Find where the given text appears and provide that cell's center as (X, Y) coordinate. 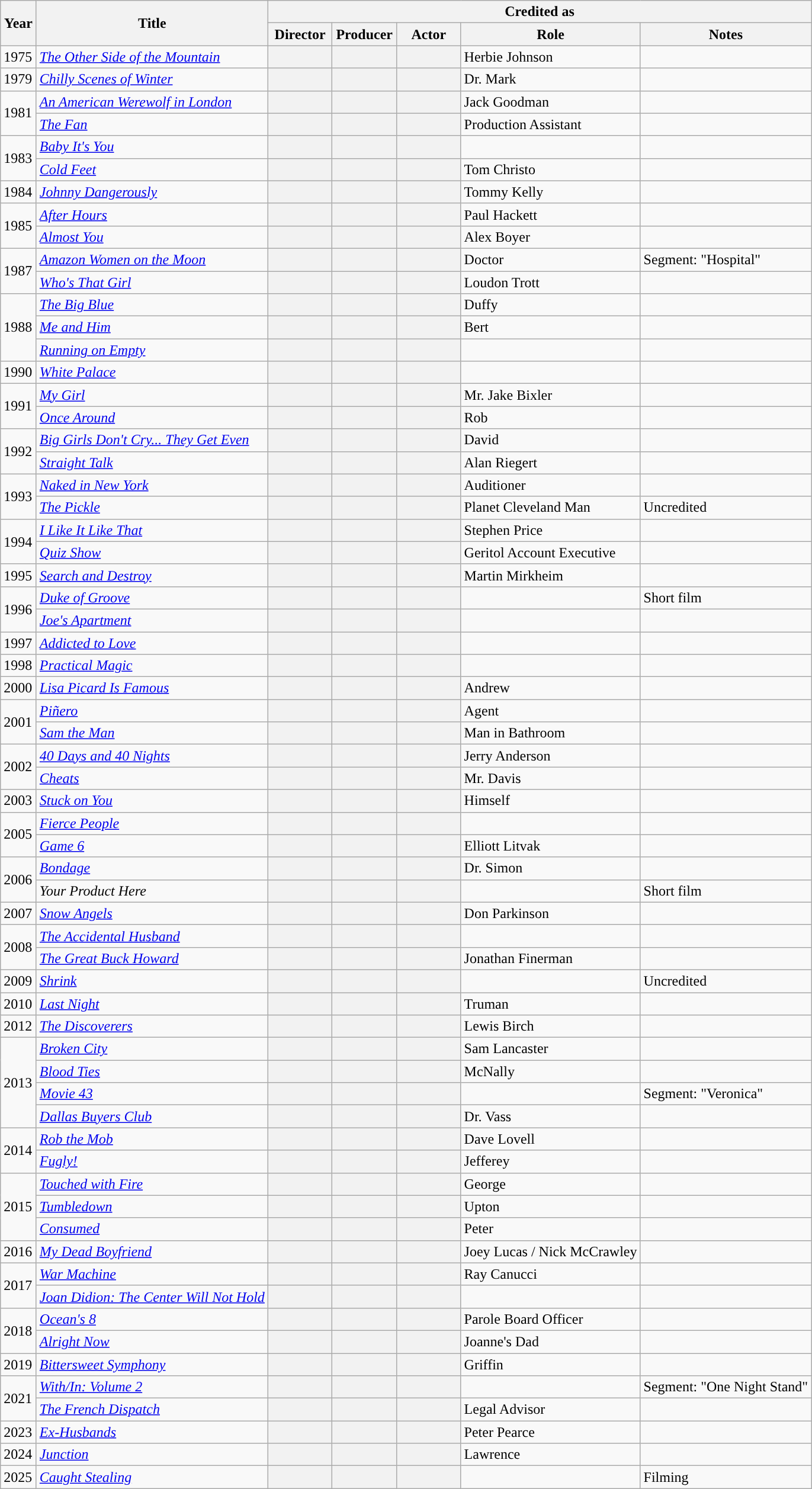
Stephen Price (551, 530)
Mr. Davis (551, 778)
Lewis Birch (551, 1026)
Alan Riegert (551, 463)
Chilly Scenes of Winter (152, 79)
Elliott Litvak (551, 846)
Your Product Here (152, 891)
Loudon Trott (551, 283)
David (551, 440)
1991 (19, 406)
Blood Ties (152, 1071)
Peter (551, 1229)
Mr. Jake Bixler (551, 395)
Jefferey (551, 1161)
2000 (19, 688)
Dave Lovell (551, 1139)
The Fan (152, 124)
The Other Side of the Mountain (152, 57)
Producer (365, 34)
Peter Pearce (551, 1432)
1992 (19, 451)
Planet Cleveland Man (551, 508)
Addicted to Love (152, 643)
The Accidental Husband (152, 936)
Segment: "Hospital" (726, 259)
Ocean's 8 (152, 1319)
Upton (551, 1206)
Straight Talk (152, 463)
With/In: Volume 2 (152, 1387)
Tommy Kelly (551, 192)
2001 (19, 722)
2012 (19, 1026)
Actor (429, 34)
The Great Buck Howard (152, 958)
George (551, 1184)
Duke of Groove (152, 598)
1988 (19, 328)
White Palace (152, 373)
2003 (19, 801)
Director (300, 34)
Game 6 (152, 846)
Jerry Anderson (551, 756)
Alex Boyer (551, 237)
Dallas Buyers Club (152, 1116)
Rob the Mob (152, 1139)
1996 (19, 609)
Cold Feet (152, 169)
2014 (19, 1150)
2016 (19, 1251)
Ray Canucci (551, 1274)
Lisa Picard Is Famous (152, 688)
Cheats (152, 778)
1981 (19, 113)
1998 (19, 666)
2023 (19, 1432)
Movie 43 (152, 1094)
Junction (152, 1455)
Segment: "One Night Stand" (726, 1387)
Himself (551, 801)
Dr. Vass (551, 1116)
Parole Board Officer (551, 1319)
Notes (726, 34)
Shrink (152, 981)
1995 (19, 575)
1990 (19, 373)
Amazon Women on the Moon (152, 259)
Dr. Mark (551, 79)
1987 (19, 271)
Ex-Husbands (152, 1432)
Truman (551, 1004)
The Discoverers (152, 1026)
1979 (19, 79)
2002 (19, 767)
2025 (19, 1477)
Doctor (551, 259)
Baby It's You (152, 147)
Who's That Girl (152, 283)
Year (19, 23)
1997 (19, 643)
Segment: "Veronica" (726, 1094)
Legal Advisor (551, 1410)
Lawrence (551, 1455)
2009 (19, 981)
Paul Hackett (551, 214)
Joey Lucas / Nick McCrawley (551, 1251)
Bert (551, 328)
1984 (19, 192)
Running on Empty (152, 350)
Touched with Fire (152, 1184)
Joan Didion: The Center Will Not Hold (152, 1297)
Bondage (152, 868)
2010 (19, 1004)
Once Around (152, 418)
My Girl (152, 395)
1994 (19, 541)
1993 (19, 496)
The Pickle (152, 508)
Rob (551, 418)
40 Days and 40 Nights (152, 756)
Consumed (152, 1229)
Caught Stealing (152, 1477)
Griffin (551, 1364)
Naked in New York (152, 485)
Don Parkinson (551, 913)
Fugly! (152, 1161)
Man in Bathroom (551, 733)
Snow Angels (152, 913)
The Big Blue (152, 305)
2015 (19, 1206)
Joe's Apartment (152, 620)
Alright Now (152, 1342)
Sam Lancaster (551, 1049)
2017 (19, 1285)
2021 (19, 1398)
Tumbledown (152, 1206)
War Machine (152, 1274)
Search and Destroy (152, 575)
My Dead Boyfriend (152, 1251)
Jack Goodman (551, 102)
McNally (551, 1071)
The French Dispatch (152, 1410)
Production Assistant (551, 124)
Credited as (539, 12)
Bittersweet Symphony (152, 1364)
Quiz Show (152, 553)
Filming (726, 1477)
2024 (19, 1455)
2018 (19, 1330)
Sam the Man (152, 733)
Jonathan Finerman (551, 958)
Tom Christo (551, 169)
Almost You (152, 237)
1975 (19, 57)
Stuck on You (152, 801)
2006 (19, 880)
Herbie Johnson (551, 57)
2013 (19, 1083)
2019 (19, 1364)
Title (152, 23)
Auditioner (551, 485)
Fierce People (152, 823)
Johnny Dangerously (152, 192)
Piñero (152, 711)
I Like It Like That (152, 530)
After Hours (152, 214)
Role (551, 34)
1983 (19, 158)
Dr. Simon (551, 868)
1985 (19, 226)
Andrew (551, 688)
Broken City (152, 1049)
An American Werewolf in London (152, 102)
Big Girls Don't Cry... They Get Even (152, 440)
2007 (19, 913)
Joanne's Dad (551, 1342)
Geritol Account Executive (551, 553)
Martin Mirkheim (551, 575)
Last Night (152, 1004)
Agent (551, 711)
Duffy (551, 305)
Me and Him (152, 328)
2008 (19, 947)
2005 (19, 835)
Practical Magic (152, 666)
